For the text-containing cell, return its midpoint in [X, Y] coordinate format. 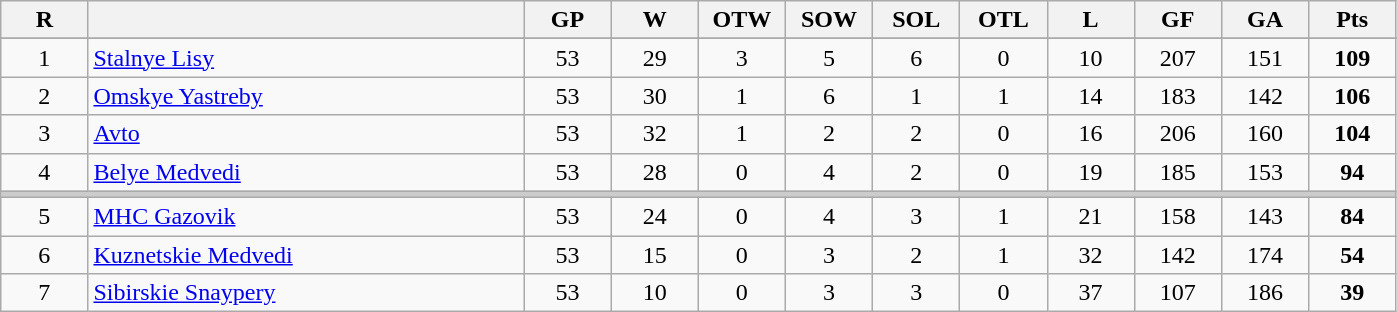
Belye Medvedi [306, 172]
16 [1090, 134]
SOW [828, 20]
7 [44, 293]
153 [1264, 172]
107 [1178, 293]
OTW [742, 20]
R [44, 20]
SOL [916, 20]
160 [1264, 134]
207 [1178, 58]
8.5 [698, 194]
37 [1090, 293]
185 [1178, 172]
Avto [306, 134]
29 [654, 58]
15 [654, 255]
Stalnye Lisy [306, 58]
174 [1264, 255]
GA [1264, 20]
54 [1352, 255]
143 [1264, 217]
Sibirskie Snaypery [306, 293]
158 [1178, 217]
Kuznetskie Medvedi [306, 255]
24 [654, 217]
Pts [1352, 20]
OTL [1004, 20]
39 [1352, 293]
106 [1352, 96]
183 [1178, 96]
186 [1264, 293]
21 [1090, 217]
109 [1352, 58]
L [1090, 20]
14 [1090, 96]
GF [1178, 20]
Omskye Yastreby [306, 96]
84 [1352, 217]
W [654, 20]
GP [568, 20]
151 [1264, 58]
94 [1352, 172]
MHC Gazovik [306, 217]
104 [1352, 134]
19 [1090, 172]
28 [654, 172]
30 [654, 96]
206 [1178, 134]
